Find where the given text appears and provide that cell's center as [x, y] coordinate. 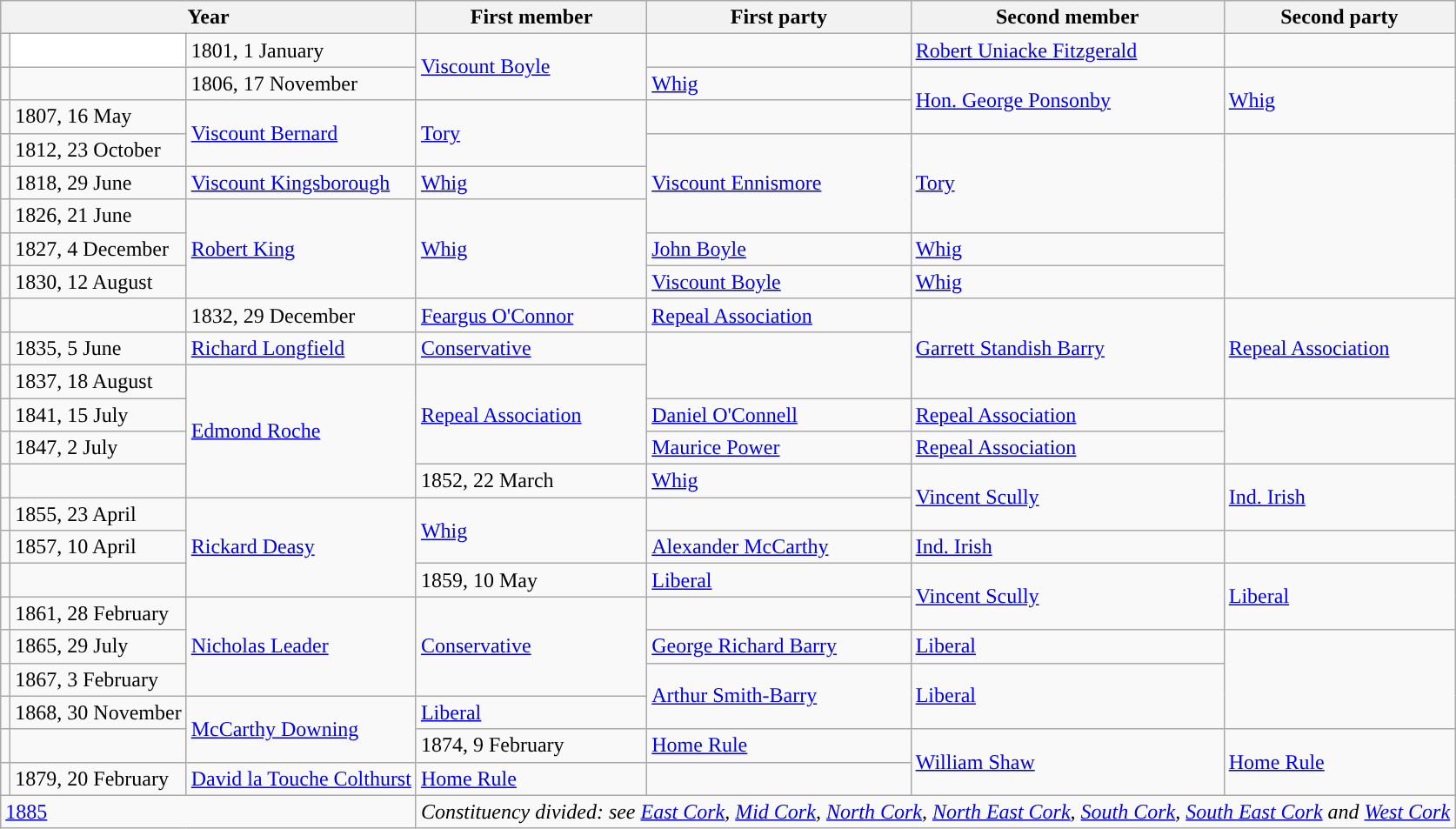
1827, 4 December [98, 249]
1837, 18 August [98, 381]
1835, 5 June [98, 348]
Year [209, 17]
Alexander McCarthy [779, 547]
1885 [209, 812]
1852, 22 March [531, 481]
1801, 1 January [301, 50]
1826, 21 June [98, 216]
1859, 10 May [531, 580]
1807, 16 May [98, 117]
First party [779, 17]
1847, 2 July [98, 448]
Arthur Smith-Barry [779, 696]
Garrett Standish Barry [1067, 348]
1868, 30 November [98, 712]
1841, 15 July [98, 415]
Daniel O'Connell [779, 415]
Viscount Ennismore [779, 183]
Rickard Deasy [301, 547]
Constituency divided: see East Cork, Mid Cork, North Cork, North East Cork, South Cork, South East Cork and West Cork [935, 812]
Feargus O'Connor [531, 315]
First member [531, 17]
1806, 17 November [301, 84]
Edmond Roche [301, 431]
1818, 29 June [98, 183]
1879, 20 February [98, 779]
Nicholas Leader [301, 646]
McCarthy Downing [301, 729]
1874, 9 February [531, 745]
Hon. George Ponsonby [1067, 100]
1855, 23 April [98, 514]
Second member [1067, 17]
1865, 29 July [98, 646]
1830, 12 August [98, 282]
Viscount Bernard [301, 133]
William Shaw [1067, 762]
Robert Uniacke Fitzgerald [1067, 50]
Robert King [301, 249]
Richard Longfield [301, 348]
David la Touche Colthurst [301, 779]
John Boyle [779, 249]
Maurice Power [779, 448]
Viscount Kingsborough [301, 183]
1857, 10 April [98, 547]
George Richard Barry [779, 646]
1861, 28 February [98, 613]
1812, 23 October [98, 150]
1832, 29 December [301, 315]
Second party [1339, 17]
1867, 3 February [98, 679]
